Search for the cell housing the specified text and yield its (X, Y) center coordinate. 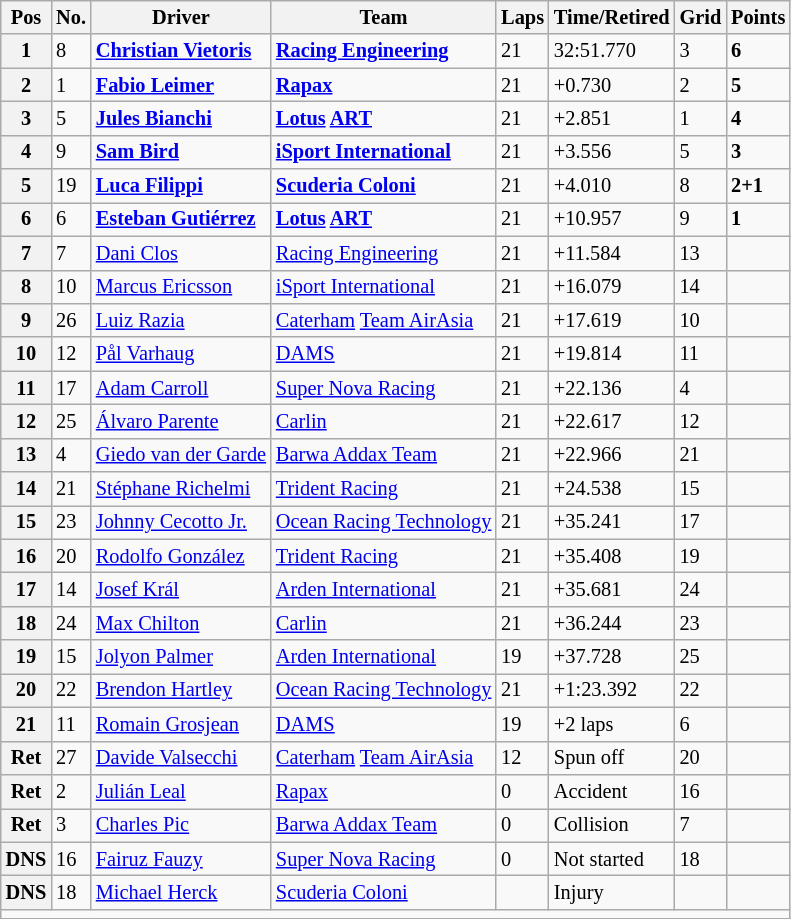
Pos (26, 17)
+35.408 (612, 556)
No. (71, 17)
+22.966 (612, 455)
Spun off (612, 758)
Fabio Leimer (181, 85)
Injury (612, 892)
Giedo van der Garde (181, 455)
+11.584 (612, 253)
Charles Pic (181, 825)
Dani Clos (181, 253)
Julián Leal (181, 791)
+37.728 (612, 657)
+0.730 (612, 85)
Accident (612, 791)
+36.244 (612, 623)
Christian Vietoris (181, 51)
27 (71, 758)
32:51.770 (612, 51)
+1:23.392 (612, 690)
+22.136 (612, 388)
Collision (612, 825)
Johnny Cecotto Jr. (181, 522)
Josef Král (181, 589)
Pål Varhaug (181, 354)
Grid (701, 17)
Esteban Gutiérrez (181, 219)
Fairuz Fauzy (181, 859)
Brendon Hartley (181, 690)
+10.957 (612, 219)
+16.079 (612, 287)
Points (758, 17)
Not started (612, 859)
Team (384, 17)
+2.851 (612, 118)
+2 laps (612, 724)
26 (71, 320)
+22.617 (612, 421)
Sam Bird (181, 152)
Jules Bianchi (181, 118)
Adam Carroll (181, 388)
Michael Herck (181, 892)
Álvaro Parente (181, 421)
Driver (181, 17)
2+1 (758, 186)
Stéphane Richelmi (181, 489)
Max Chilton (181, 623)
+19.814 (612, 354)
+3.556 (612, 152)
Luiz Razia (181, 320)
Marcus Ericsson (181, 287)
+35.241 (612, 522)
+4.010 (612, 186)
Davide Valsecchi (181, 758)
+24.538 (612, 489)
Rodolfo González (181, 556)
Time/Retired (612, 17)
+35.681 (612, 589)
Romain Grosjean (181, 724)
+17.619 (612, 320)
Laps (522, 17)
Jolyon Palmer (181, 657)
Luca Filippi (181, 186)
